Determine the [X, Y] coordinate at the center of the cell enclosing the given text.  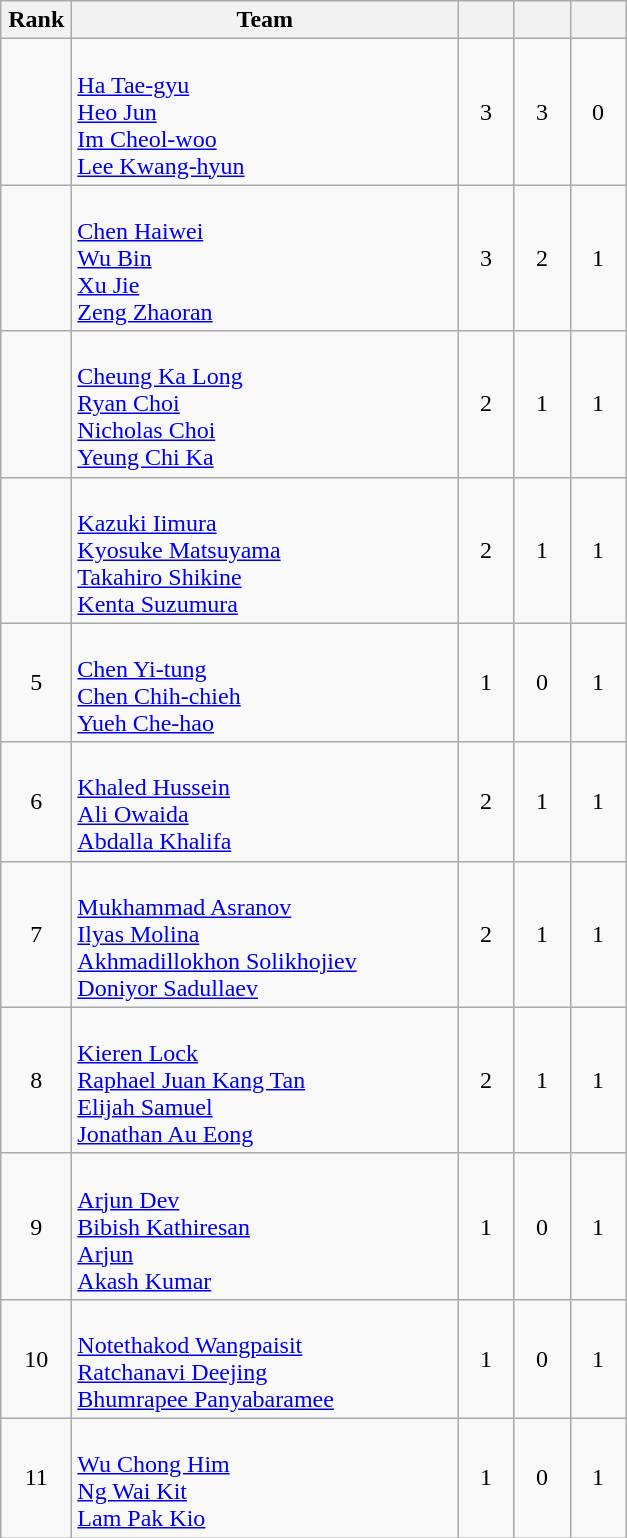
Chen HaiweiWu BinXu JieZeng Zhaoran [265, 258]
Notethakod WangpaisitRatchanavi DeejingBhumrapee Panyabaramee [265, 1358]
Khaled HusseinAli OwaidaAbdalla Khalifa [265, 802]
5 [36, 682]
Chen Yi-tungChen Chih-chiehYueh Che-hao [265, 682]
7 [36, 934]
Arjun DevBibish KathiresanArjunAkash Kumar [265, 1226]
Kazuki IimuraKyosuke MatsuyamaTakahiro ShikineKenta Suzumura [265, 550]
9 [36, 1226]
8 [36, 1080]
Team [265, 20]
Ha Tae-gyuHeo JunIm Cheol-wooLee Kwang-hyun [265, 112]
Wu Chong HimNg Wai KitLam Pak Kio [265, 1478]
10 [36, 1358]
Mukhammad AsranovIlyas MolinaAkhmadillokhon Solikhojiev Doniyor Sadullaev [265, 934]
Rank [36, 20]
Kieren LockRaphael Juan Kang TanElijah Samuel Jonathan Au Eong [265, 1080]
11 [36, 1478]
6 [36, 802]
Cheung Ka LongRyan ChoiNicholas ChoiYeung Chi Ka [265, 404]
